Output the (X, Y) coordinate of the center of the cell containing the given text.  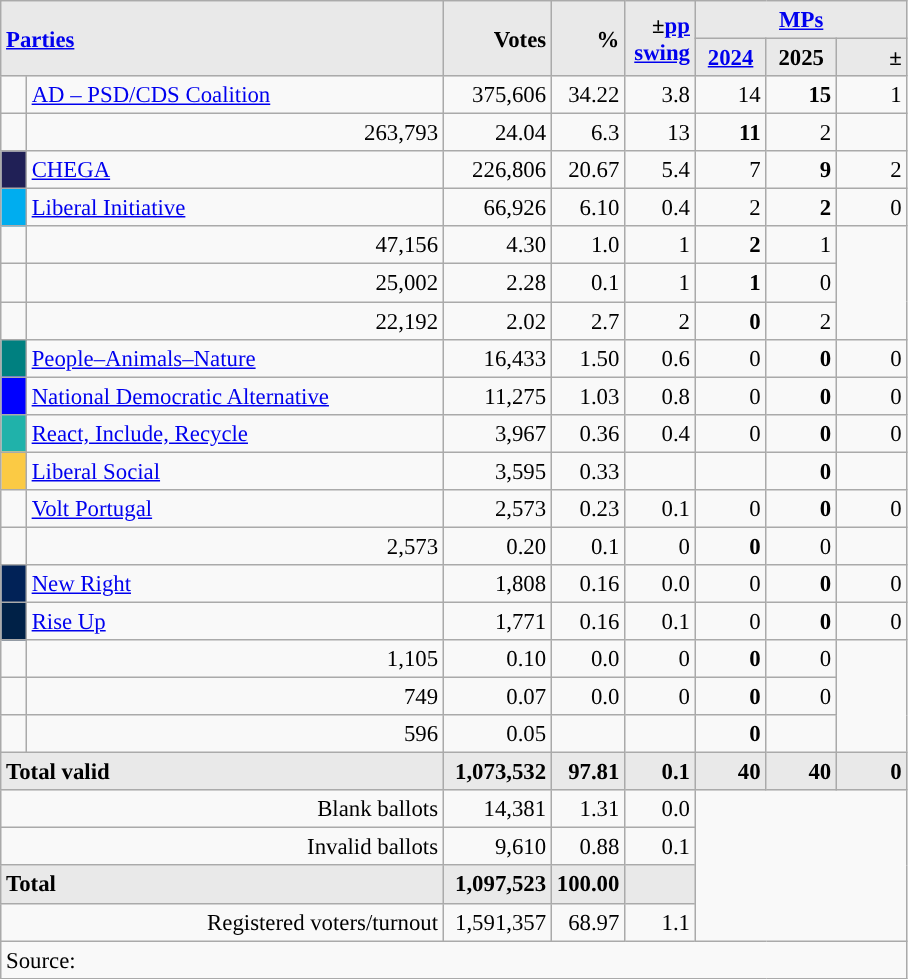
2.28 (497, 283)
Invalid ballots (222, 847)
6.3 (588, 133)
0.8 (660, 396)
1,591,357 (497, 922)
National Democratic Alternative (234, 396)
Liberal Social (234, 471)
3.8 (660, 95)
9,610 (497, 847)
34.22 (588, 95)
0.6 (660, 358)
14,381 (497, 809)
25,002 (234, 283)
2.7 (588, 321)
22,192 (234, 321)
Registered voters/turnout (222, 922)
66,926 (497, 208)
1.1 (660, 922)
13 (660, 133)
% (588, 38)
Volt Portugal (234, 509)
3,595 (497, 471)
749 (234, 697)
0.36 (588, 433)
0.20 (497, 546)
1,097,523 (497, 885)
0.88 (588, 847)
AD – PSD/CDS Coalition (234, 95)
15 (802, 95)
11 (730, 133)
Total (222, 885)
7 (730, 170)
14 (730, 95)
16,433 (497, 358)
1,073,532 (497, 772)
226,806 (497, 170)
People–Animals–Nature (234, 358)
24.04 (497, 133)
Parties (222, 38)
1.03 (588, 396)
1.50 (588, 358)
Total valid (222, 772)
20.67 (588, 170)
0.23 (588, 509)
3,967 (497, 433)
Votes (497, 38)
47,156 (234, 245)
1,771 (497, 621)
2024 (730, 58)
2025 (802, 58)
1.0 (588, 245)
0.33 (588, 471)
263,793 (234, 133)
Source: (454, 960)
100.00 (588, 885)
± (872, 58)
4.30 (497, 245)
Blank ballots (222, 809)
11,275 (497, 396)
1.31 (588, 809)
9 (802, 170)
±pp swing (660, 38)
97.81 (588, 772)
6.10 (588, 208)
0.05 (497, 734)
5.4 (660, 170)
New Right (234, 584)
MPs (801, 20)
375,606 (497, 95)
React, Include, Recycle (234, 433)
68.97 (588, 922)
Rise Up (234, 621)
1,105 (234, 659)
2.02 (497, 321)
Liberal Initiative (234, 208)
1,808 (497, 584)
CHEGA (234, 170)
0.07 (497, 697)
596 (234, 734)
0.10 (497, 659)
